Provide the [X, Y] coordinate of the cell's center where the given text is located.  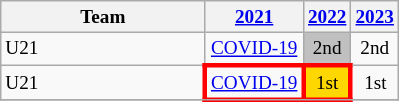
Team [103, 17]
2021 [254, 17]
2022 [327, 17]
2023 [375, 17]
